Locate the cell with the specified text and output its [X, Y] center coordinate. 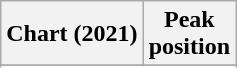
Peakposition [189, 34]
Chart (2021) [72, 34]
